Search for the cell housing the specified text and yield its (x, y) center coordinate. 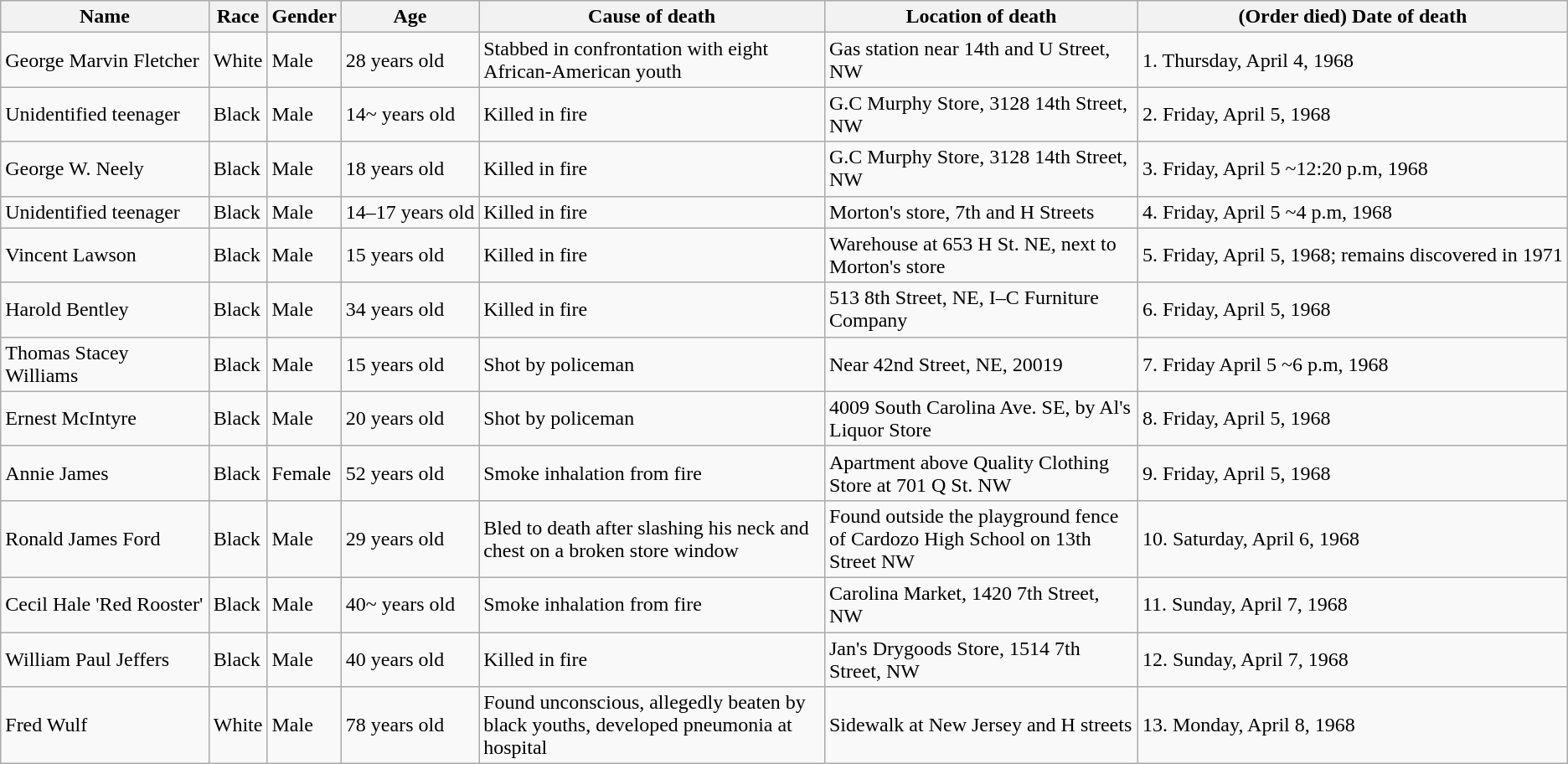
Vincent Lawson (105, 255)
20 years old (410, 419)
34 years old (410, 310)
Ronald James Ford (105, 539)
George W. Neely (105, 169)
Apartment above Quality Clothing Store at 701 Q St. NW (981, 472)
Name (105, 17)
Fred Wulf (105, 725)
Cause of death (652, 17)
Thomas Stacey Williams (105, 364)
4009 South Carolina Ave. SE, by Al's Liquor Store (981, 419)
Stabbed in confrontation with eight African-American youth (652, 60)
Ernest McIntyre (105, 419)
29 years old (410, 539)
18 years old (410, 169)
Cecil Hale 'Red Rooster' (105, 605)
78 years old (410, 725)
George Marvin Fletcher (105, 60)
Race (238, 17)
12. Sunday, April 7, 1968 (1352, 658)
Annie James (105, 472)
Gas station near 14th and U Street, NW (981, 60)
14–17 years old (410, 212)
11. Sunday, April 7, 1968 (1352, 605)
13. Monday, April 8, 1968 (1352, 725)
3. Friday, April 5 ~12:20 p.m, 1968 (1352, 169)
Sidewalk at New Jersey and H streets (981, 725)
Jan's Drygoods Store, 1514 7th Street, NW (981, 658)
Found outside the playground fence of Cardozo High School on 13th Street NW (981, 539)
Bled to death after slashing his neck and chest on a broken store window (652, 539)
40~ years old (410, 605)
William Paul Jeffers (105, 658)
6. Friday, April 5, 1968 (1352, 310)
Found unconscious, allegedly beaten by black youths, developed pneumonia at hospital (652, 725)
1. Thursday, April 4, 1968 (1352, 60)
7. Friday April 5 ~6 p.m, 1968 (1352, 364)
Warehouse at 653 H St. NE, next to Morton's store (981, 255)
8. Friday, April 5, 1968 (1352, 419)
Gender (304, 17)
40 years old (410, 658)
(Order died) Date of death (1352, 17)
Near 42nd Street, NE, 20019 (981, 364)
2. Friday, April 5, 1968 (1352, 114)
Harold Bentley (105, 310)
Female (304, 472)
4. Friday, April 5 ~4 p.m, 1968 (1352, 212)
10. Saturday, April 6, 1968 (1352, 539)
9. Friday, April 5, 1968 (1352, 472)
513 8th Street, NE, I–C Furniture Company (981, 310)
28 years old (410, 60)
Morton's store, 7th and H Streets (981, 212)
Age (410, 17)
Location of death (981, 17)
5. Friday, April 5, 1968; remains discovered in 1971 (1352, 255)
Carolina Market, 1420 7th Street, NW (981, 605)
52 years old (410, 472)
14~ years old (410, 114)
